Detect which cell encompasses the target text, then output its (X, Y) center coordinate. 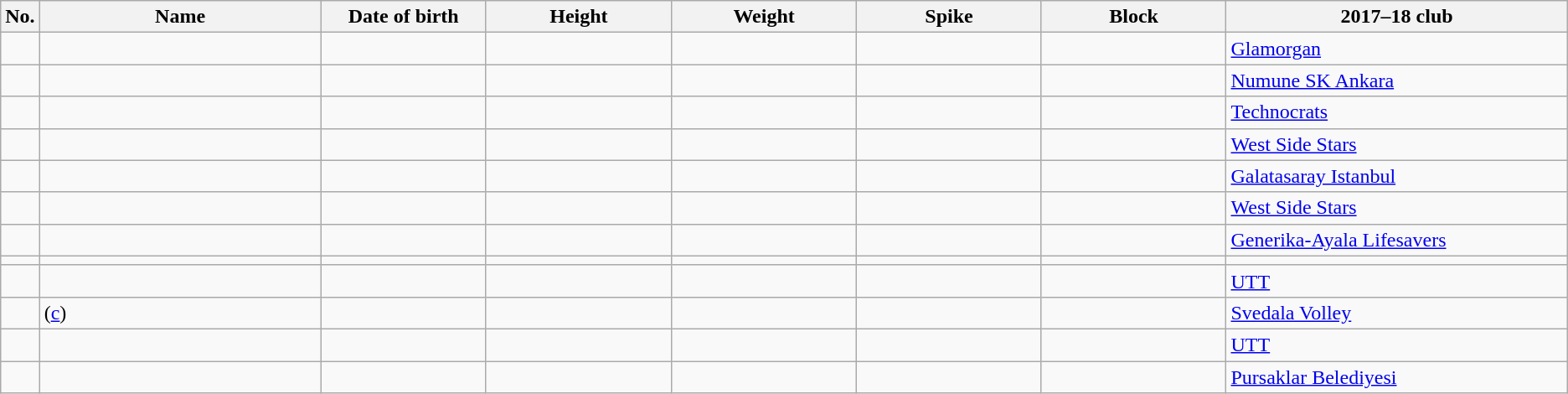
Height (578, 17)
2017–18 club (1397, 17)
Spike (950, 17)
Numune SK Ankara (1397, 80)
Svedala Volley (1397, 313)
(c) (180, 313)
Pursaklar Belediyesi (1397, 376)
Generika-Ayala Lifesavers (1397, 240)
Name (180, 17)
Galatasaray Istanbul (1397, 176)
Glamorgan (1397, 49)
No. (20, 17)
Date of birth (404, 17)
Weight (764, 17)
Block (1134, 17)
Technocrats (1397, 112)
